Search for the cell housing the specified text and yield its [X, Y] center coordinate. 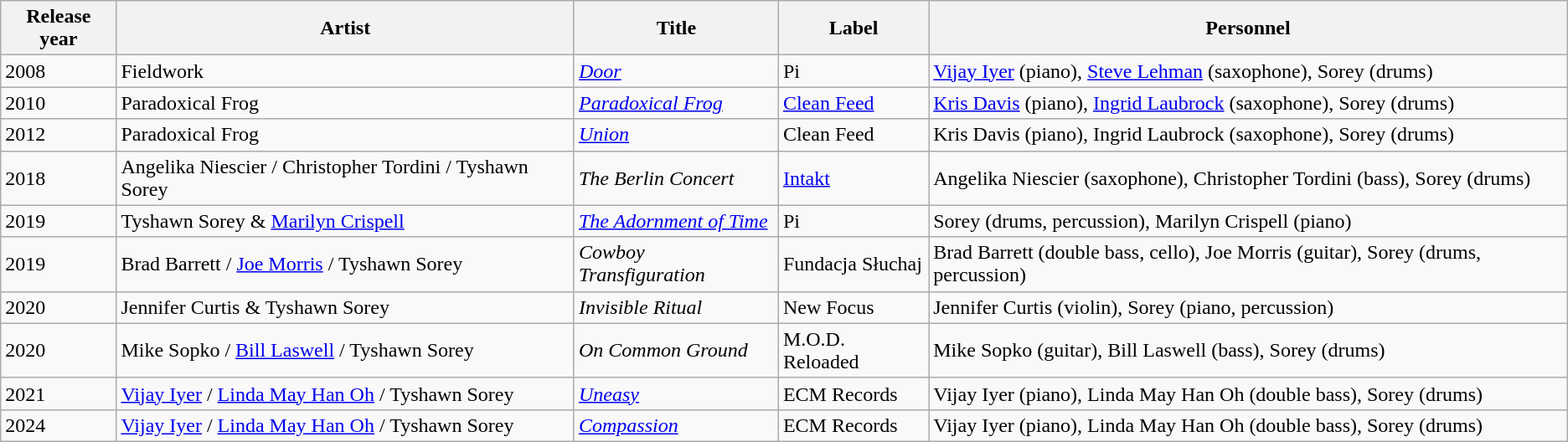
Sorey (drums, percussion), Marilyn Crispell (piano) [1248, 221]
Jennifer Curtis & Tyshawn Sorey [345, 307]
Release year [59, 28]
Fieldwork [345, 71]
Personnel [1248, 28]
Artist [345, 28]
Brad Barrett (double bass, cello), Joe Morris (guitar), Sorey (drums, percussion) [1248, 265]
Jennifer Curtis (violin), Sorey (piano, percussion) [1248, 307]
Angelika Niescier (saxophone), Christopher Tordini (bass), Sorey (drums) [1248, 177]
2012 [59, 135]
2024 [59, 425]
Intakt [853, 177]
Mike Sopko (guitar), Bill Laswell (bass), Sorey (drums) [1248, 350]
Union [676, 135]
Fundacja Słuchaj [853, 265]
On Common Ground [676, 350]
Door [676, 71]
Uneasy [676, 393]
Cowboy Transfiguration [676, 265]
2010 [59, 103]
2008 [59, 71]
New Focus [853, 307]
Brad Barrett / Joe Morris / Tyshawn Sorey [345, 265]
Mike Sopko / Bill Laswell / Tyshawn Sorey [345, 350]
The Berlin Concert [676, 177]
Angelika Niescier / Christopher Tordini / Tyshawn Sorey [345, 177]
Invisible Ritual [676, 307]
Title [676, 28]
M.O.D. Reloaded [853, 350]
2018 [59, 177]
2021 [59, 393]
Label [853, 28]
Compassion [676, 425]
Vijay Iyer (piano), Steve Lehman (saxophone), Sorey (drums) [1248, 71]
The Adornment of Time [676, 221]
Tyshawn Sorey & Marilyn Crispell [345, 221]
